Provide the [x, y] coordinate of the cell's center where the given text is located.  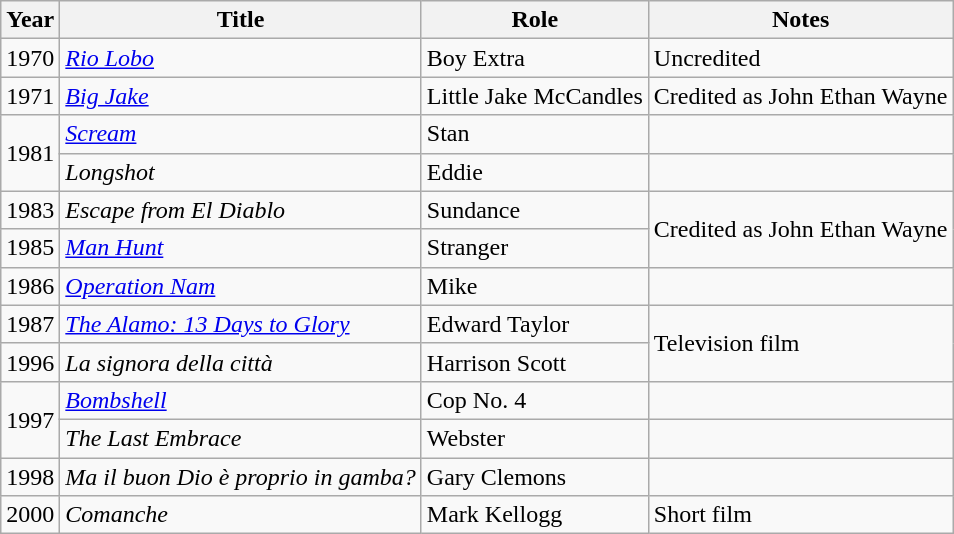
1985 [30, 248]
Television film [800, 343]
1981 [30, 153]
Operation Nam [241, 286]
1987 [30, 324]
Eddie [534, 172]
The Last Embrace [241, 438]
Mike [534, 286]
Man Hunt [241, 248]
1998 [30, 477]
1986 [30, 286]
Longshot [241, 172]
Stan [534, 134]
Gary Clemons [534, 477]
1997 [30, 419]
Sundance [534, 210]
Stranger [534, 248]
1996 [30, 362]
Edward Taylor [534, 324]
Escape from El Diablo [241, 210]
The Alamo: 13 Days to Glory [241, 324]
Cop No. 4 [534, 400]
Year [30, 20]
Boy Extra [534, 58]
Webster [534, 438]
1983 [30, 210]
Bombshell [241, 400]
Role [534, 20]
1971 [30, 96]
Mark Kellogg [534, 515]
Title [241, 20]
Big Jake [241, 96]
La signora della città [241, 362]
Short film [800, 515]
Rio Lobo [241, 58]
Scream [241, 134]
Little Jake McCandles [534, 96]
Comanche [241, 515]
1970 [30, 58]
Notes [800, 20]
Harrison Scott [534, 362]
2000 [30, 515]
Uncredited [800, 58]
Ma il buon Dio è proprio in gamba? [241, 477]
